From the cell containing the given text, extract its center point as (x, y) coordinate. 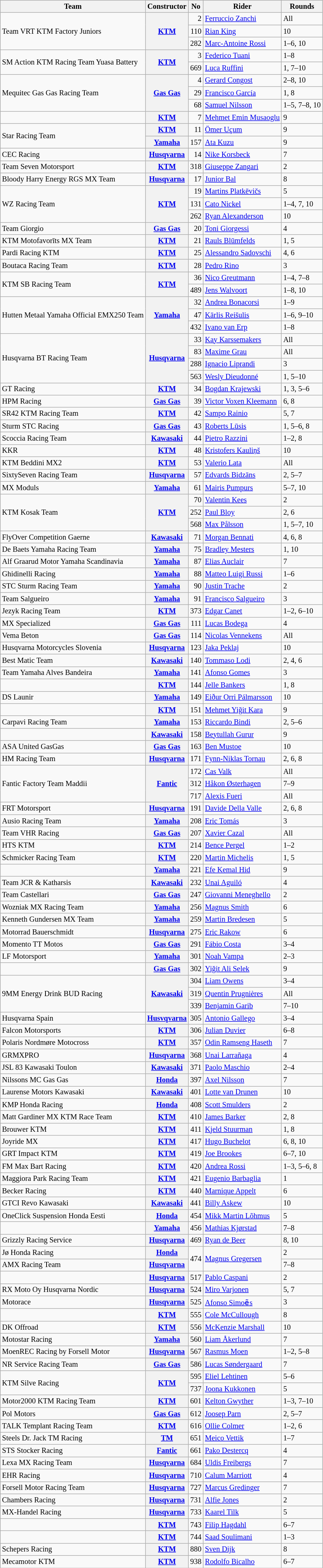
Filip Hagdahl (242, 1525)
57 (196, 475)
MX Specialized (73, 623)
401 (196, 1092)
172 (196, 771)
275 (196, 932)
Pardi Racing KTM (73, 253)
1–6 (302, 574)
Team Castellari (73, 895)
Axel Nilsson (242, 1080)
1–4, 7, 10 (302, 204)
Jø Honda Racing (73, 1253)
880 (196, 1549)
Davide Della Valle (242, 808)
Luca Ruffini (242, 68)
669 (196, 68)
Eugenio Barbaglia (242, 1179)
Rasmus Moen (242, 1352)
Afonso Gomes (242, 673)
568 (196, 525)
140 (196, 660)
Rauls Blūmfelds (242, 241)
GTCI Revo Kawasaki (73, 1203)
110 (196, 31)
Boutaca Racing Team (73, 265)
70 (196, 500)
Marnique Appelt (242, 1191)
Motor2000 KTM Racing Team (73, 1401)
Nicolas Vennekens (242, 636)
9MM Energy Drink BUD Racing (73, 994)
489 (196, 290)
616 (196, 1426)
2–4 (302, 1068)
Ryan Alexanderson (242, 216)
Junior Bal (242, 179)
421 (196, 1179)
Star Racing Team (73, 136)
TM (167, 1438)
373 (196, 611)
SixtySeven Racing Team (73, 475)
710 (196, 1475)
Jelle Bankers (242, 685)
MoenREC Racing by Forsell Motor (73, 1352)
6–8 (302, 1031)
5–7, 10 (302, 488)
153 (196, 722)
2, 6 (302, 512)
Best Matic Team (73, 660)
524 (196, 1290)
651 (196, 1438)
301 (196, 956)
Yiğit Ali Selek (242, 969)
556 (196, 1327)
Beytullah Gurur (242, 734)
28 (196, 265)
111 (196, 623)
Sturm STC Racing (73, 426)
1, 5–7, 10 (302, 525)
36 (196, 278)
Morgan Bennati (242, 537)
1–9 (302, 302)
207 (196, 833)
Jezyk Racing Team (73, 611)
717 (196, 796)
454 (196, 1216)
Liam Owens (242, 981)
Pako Destercq (242, 1451)
Noah Vampa (242, 956)
1–4, 7–8 (302, 278)
563 (196, 377)
Alessandro Sadovschi (242, 253)
141 (196, 673)
Maggiora Park Racing Team (73, 1179)
Edvards Bidzāns (242, 475)
Paolo Maschio (242, 1068)
KTM Silve Racing (73, 1383)
Miro Varjonen (242, 1290)
4, 6 (302, 253)
Joosep Parn (242, 1414)
1–3 (302, 1537)
Mecamotor KTM (73, 1562)
91 (196, 599)
410 (196, 1117)
Sampo Rainio (242, 414)
Vema Beton (73, 636)
1, 7–10 (302, 68)
731 (196, 1500)
Magnus Smith (242, 907)
KTM SB Racing Team (73, 284)
Lucas Søndergaard (242, 1364)
Pol Motors (73, 1414)
Mehmet Yiğit Kara (242, 710)
158 (196, 734)
39 (196, 401)
Carpavi Racing Team (73, 722)
Calum Marriott (242, 1475)
214 (196, 845)
Uldis Freibergs (242, 1463)
319 (196, 994)
Team (73, 6)
SM Action KTM Racing Team Yuasa Battery (73, 62)
Momento TT Motos (73, 944)
Magnus Gregersen (242, 1259)
1–2, 6 (302, 1426)
Benjamin Garib (242, 1006)
2–3 (302, 956)
Mathias Kjørstad (242, 1228)
Motostar Racing (73, 1340)
Eric Tomás (242, 821)
727 (196, 1488)
33 (196, 339)
TALK Templant Racing Team (73, 1426)
Unai Larrañaga (242, 1055)
733 (196, 1512)
114 (196, 636)
305 (196, 1018)
Team Giorgio (73, 228)
Eliel Lehtinen (242, 1377)
684 (196, 1463)
Kenneth Gundersen MX Team (73, 919)
Fynn-Niklas Tornau (242, 759)
8, 10 (302, 1240)
Husqvarna Motorcycles Slovenia (73, 648)
737 (196, 1389)
Marcus Gredinger (242, 1488)
48 (196, 451)
1–5, 7–8, 10 (302, 105)
6, 8, 10 (302, 1142)
Matt Gardiner MX KTM Race Team (73, 1117)
938 (196, 1562)
6–7, 10 (302, 1154)
No (196, 6)
Antonio Gallego (242, 1018)
304 (196, 981)
339 (196, 1006)
1, 3, 5–6 (302, 389)
149 (196, 697)
43 (196, 426)
312 (196, 784)
Liam Åkerlund (242, 1340)
Mairis Pumpurs (242, 488)
2, 4, 6 (302, 660)
Valerio Lata (242, 463)
1–2 (302, 845)
Federico Tuani (242, 56)
Billy Askew (242, 1203)
MX Moduls (73, 488)
1–8, 10 (302, 290)
1 (302, 1179)
Rian King (242, 31)
Toni Giorgessi (242, 228)
586 (196, 1364)
357 (196, 1043)
GRT Impact KTM (73, 1154)
Kjeld Stuurman (242, 1129)
Xavier Cazal (242, 833)
90 (196, 586)
232 (196, 882)
Mikk Martin Lõhmus (242, 1216)
88 (196, 574)
306 (196, 1031)
256 (196, 907)
Constructor (167, 6)
262 (196, 216)
Marc-Antoine Rossi (242, 43)
DS Launir (73, 697)
KKR (73, 451)
567 (196, 1352)
555 (196, 1315)
Alf Graarud Motor Yamaha Scandinavia (73, 562)
Kristofers Kauliņš (242, 451)
Team JCR & Katharsis (73, 882)
157 (196, 142)
Andrea Rossi (242, 1166)
408 (196, 1105)
Lexa MX Racing Team (73, 1463)
474 (196, 1259)
302 (196, 969)
KTM Beddini MX2 (73, 463)
259 (196, 919)
2, 5–6 (302, 722)
47 (196, 315)
17 (196, 179)
441 (196, 1203)
1–7 (302, 1438)
420 (196, 1166)
Victor Voxen Kleemann (242, 401)
1–3, 7–10 (302, 1401)
440 (196, 1191)
456 (196, 1228)
2, 8 (302, 1117)
1–2, 8 (302, 438)
Ollie Colmer (242, 1426)
AMX Racing Team (73, 1265)
Ata Kuzu (242, 142)
Kaarel Tilk (242, 1512)
318 (196, 167)
371 (196, 1068)
21 (196, 241)
Efe Kemal Hid (242, 870)
Afonso Simoẽs (242, 1302)
Justin Trache (242, 586)
Tommaso Lodi (242, 660)
Kay Karssemakers (242, 339)
5–6 (302, 1377)
1–6, 10 (302, 43)
HPM Racing (73, 401)
Bloody Harry Energy RGS MX Team (73, 179)
Riccardo Bindi (242, 722)
Ghidinelli Racing (73, 574)
Fantic Factory Team Maddii (73, 784)
34 (196, 389)
11 (196, 130)
397 (196, 1080)
WZ Racing Team (73, 204)
HM Racing Team (73, 759)
Cole McCullough (242, 1315)
De Baets Yamaha Racing Team (73, 549)
Team Yamaha Alves Bandeira (73, 673)
1–3, 5–6, 8 (302, 1166)
Joe Brookes (242, 1154)
Martin Michelis (242, 858)
123 (196, 648)
Martin Bredesen (242, 919)
Rodolfo Bicalho (242, 1562)
Francisco Salgueiro (242, 599)
Håkon Østerhagen (242, 784)
Husvqvarna (167, 1018)
Pietro Razzini (242, 438)
743 (196, 1525)
Mehmet Emin Musaoglu (242, 117)
Gerard Congost (242, 80)
Saad Soulimani (242, 1537)
Lucas Bodega (242, 623)
411 (196, 1129)
Nico Greutmann (242, 278)
MX-Handel Racing (73, 1512)
87 (196, 562)
Matteo Luigi Russi (242, 574)
Andrea Bonacorsi (242, 302)
171 (196, 759)
Husqvarna Spain (73, 1018)
Team VRT KTM Factory Juniors (73, 31)
JSL 83 Kawasaki Toulon (73, 1068)
595 (196, 1377)
FlyOver Competition Gaerne (73, 537)
Roberts Lūsis (242, 426)
Ausio Racing Team (73, 821)
44 (196, 438)
151 (196, 710)
1, 10 (302, 549)
Nilssons MC Gas Gas (73, 1080)
Jens Walvoort (242, 290)
Motorrad Bauerschmidt (73, 932)
Becker Racing (73, 1191)
29 (196, 93)
Giovanni Meneghello (242, 895)
Alexis Fueri (242, 796)
42 (196, 414)
KTM Motofavorīts MX Team (73, 241)
53 (196, 463)
Team VHR Racing (73, 833)
Team Seven Motorsport (73, 167)
Ryan de Beer (242, 1240)
FRT Motorsport (73, 808)
32 (196, 302)
612 (196, 1414)
Hutten Metaal Yamaha Official EMX250 Team (73, 315)
163 (196, 747)
191 (196, 808)
Pedro Rino (242, 265)
CEC Racing (73, 154)
KTM Kosak Team (73, 513)
288 (196, 364)
220 (196, 858)
Unai Aguiló (242, 882)
Alfie Jones (242, 1500)
7–10 (302, 1006)
Lotte van Drunen (242, 1092)
Ignacio Liprandi (242, 364)
EHR Racing (73, 1475)
Steels Dr. Jack TM Racing (73, 1438)
4, 6, 8 (302, 537)
208 (196, 821)
744 (196, 1537)
Polaris Nordmøre Motocross (73, 1043)
OneClick Suspension Honda Eesti (73, 1216)
HTS KTM (73, 845)
Ben Mustoe (242, 747)
GRMXPRO (73, 1055)
Nike Korsbeck (242, 154)
Chambers Racing (73, 1500)
601 (196, 1401)
Francisco García (242, 93)
131 (196, 204)
James Barker (242, 1117)
Mequitec Gas Gas Racing Team (73, 92)
368 (196, 1055)
71 (196, 537)
GT Racing (73, 389)
FM Max Bart Racing (73, 1166)
NR Service Racing Team (73, 1364)
Kārlis Reišulis (242, 315)
75 (196, 549)
61 (196, 488)
1–6, 9–10 (302, 315)
Jaka Peklaj (242, 648)
Grizzly Racing Service (73, 1240)
Rider (242, 6)
1–2, 5–8 (302, 1352)
525 (196, 1302)
20 (196, 228)
STC Sturm Racing Team (73, 586)
Team Salgueiro (73, 599)
Schepers Racing (73, 1549)
Rounds (302, 6)
144 (196, 685)
Laurense Motors Kawasaki (73, 1092)
417 (196, 1142)
517 (196, 1277)
KMP Honda Racing (73, 1105)
Fábio Costa (242, 944)
Max Pålsson (242, 525)
Schmicker Racing Team (73, 858)
Falcon Motorsports (73, 1031)
Odin Ramseng Haseth (242, 1043)
Maxime Grau (242, 352)
LF Motorsport (73, 956)
Hugo Buchelot (242, 1142)
Joona Kukkonen (242, 1389)
Bogdan Krajewski (242, 389)
1, 5–6, 8 (302, 426)
Samuel Nilsson (242, 105)
2–8, 10 (302, 80)
469 (196, 1240)
252 (196, 512)
Bence Pergel (242, 845)
Sven Dijk (242, 1549)
1–2, 6–10 (302, 611)
247 (196, 895)
6, 8 (302, 401)
Julian Duvier (242, 1031)
560 (196, 1340)
Ferruccio Zanchi (242, 19)
Husqvarna BT Racing Team (73, 358)
68 (196, 105)
432 (196, 327)
14 (196, 154)
Ömer Uçum (242, 130)
221 (196, 870)
Elias Auclair (242, 562)
Bradley Mesters (242, 549)
Cas Valk (242, 771)
Ivano van Erp (242, 327)
RX Moto Oy Husqvarna Nordic (73, 1290)
Eiður Orri Pálmarsson (242, 697)
Pablo Caspani (242, 1277)
83 (196, 352)
Wozniak MX Racing Team (73, 907)
McKenzie Marshall (242, 1327)
ASA United GasGas (73, 747)
Scoccia Racing Team (73, 438)
Wesly Dieudonné (242, 377)
Kelton Gwyther (242, 1401)
Motorace (73, 1302)
SR42 KTM Racing Team (73, 414)
1, 5–10 (302, 377)
25 (196, 253)
19 (196, 191)
Valentin Kees (242, 500)
7–9 (302, 784)
Joyride MX (73, 1142)
661 (196, 1451)
Quentin Prugnières (242, 994)
Forsell Motor Racing Team (73, 1488)
Cato Nickel (242, 204)
Eric Rakow (242, 932)
Giuseppe Zangari (242, 167)
STS Stocker Racing (73, 1451)
Martins Platkēvičs (242, 191)
Brouwer KTM (73, 1129)
Meico Vettik (242, 1438)
Paul Bloy (242, 512)
Edgar Canet (242, 611)
291 (196, 944)
282 (196, 43)
DK Offroad (73, 1327)
419 (196, 1154)
Scott Smulders (242, 1105)
